Determine the (x, y) coordinate at the center of the cell enclosing the given text.  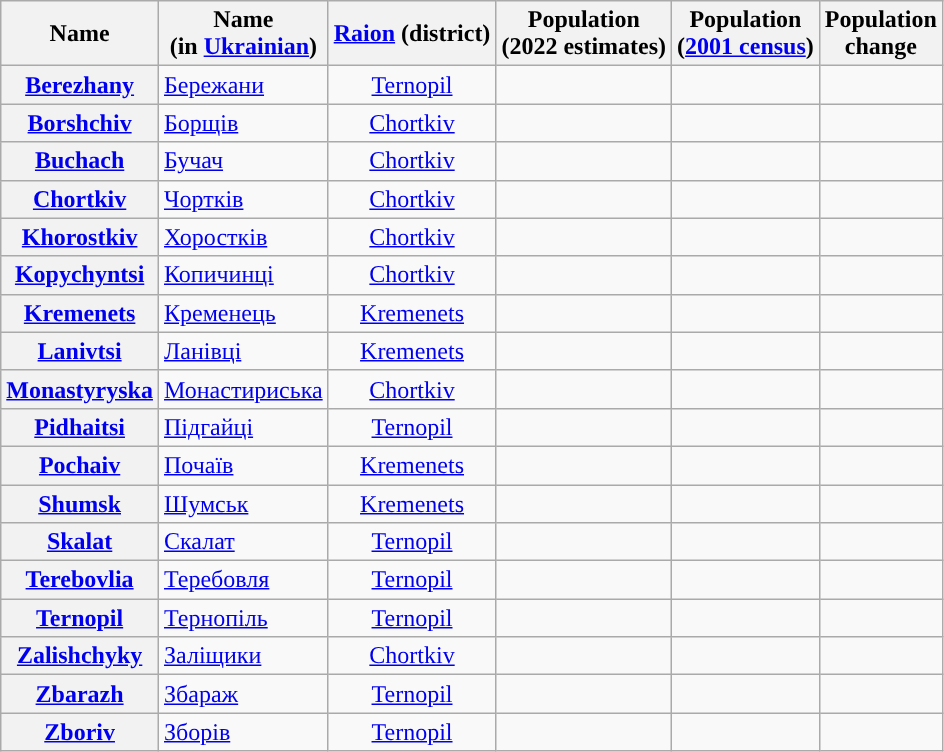
Borshchiv (80, 123)
Berezhany (80, 85)
Lanivtsi (80, 351)
Зборів (243, 732)
Монастириська (243, 389)
Pochaiv (80, 465)
Копичинці (243, 275)
Бучач (243, 161)
Raion (district) (412, 34)
Заліщики (243, 656)
Борщів (243, 123)
Теребовля (243, 580)
Name(in Ukrainian) (243, 34)
Бережани (243, 85)
Кременець (243, 313)
Ланівці (243, 351)
Zalishchyky (80, 656)
Skalat (80, 542)
Хоростків (243, 237)
Pidhaitsi (80, 427)
Population(2022 estimates) (584, 34)
Population(2001 census) (746, 34)
Terebovlia (80, 580)
Збараж (243, 694)
Shumsk (80, 503)
Name (80, 34)
Populationchange (880, 34)
Zboriv (80, 732)
Monastyryska (80, 389)
Чортків (243, 199)
Тернопіль (243, 618)
Buchach (80, 161)
Шумськ (243, 503)
Kopychyntsi (80, 275)
Скалат (243, 542)
Zbarazh (80, 694)
Khorostkiv (80, 237)
Почаїв (243, 465)
Підгайці (243, 427)
